Find where the given text appears and provide that cell's center as [X, Y] coordinate. 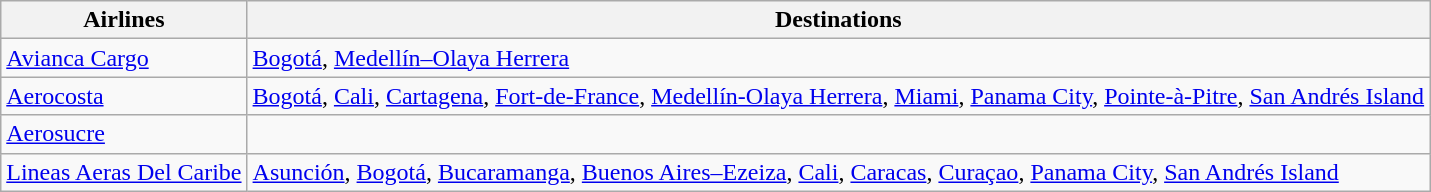
Bogotá, Cali, Cartagena, Fort-de-France, Medellín-Olaya Herrera, Miami, Panama City, Pointe-à-Pitre, San Andrés Island [838, 96]
Asunción, Bogotá, Bucaramanga, Buenos Aires–Ezeiza, Cali, Caracas, Curaçao, Panama City, San Andrés Island [838, 172]
Avianca Cargo [124, 58]
Bogotá, Medellín–Olaya Herrera [838, 58]
Aerosucre [124, 134]
Aerocosta [124, 96]
Lineas Aeras Del Caribe [124, 172]
Airlines [124, 20]
Destinations [838, 20]
